Identify which cell holds the provided text, then report its (x, y) central coordinate. 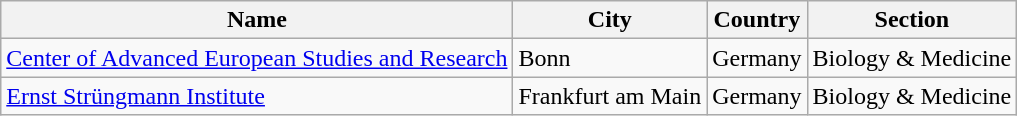
City (610, 20)
Country (757, 20)
Ernst Strüngmann Institute (257, 96)
Section (912, 20)
Center of Advanced European Studies and Research (257, 58)
Frankfurt am Main (610, 96)
Name (257, 20)
Bonn (610, 58)
